Detect which cell encompasses the target text, then output its [x, y] center coordinate. 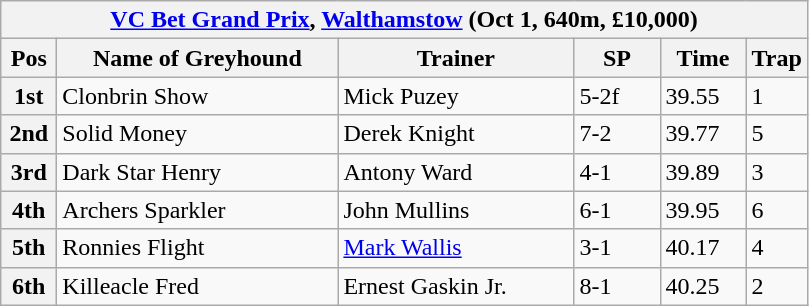
4-1 [617, 172]
Name of Greyhound [198, 58]
40.25 [703, 286]
39.77 [703, 134]
4 [776, 248]
Killeacle Fred [198, 286]
39.55 [703, 96]
Time [703, 58]
6 [776, 210]
Clonbrin Show [198, 96]
Mick Puzey [456, 96]
40.17 [703, 248]
VC Bet Grand Prix, Walthamstow (Oct 1, 640m, £10,000) [404, 20]
7-2 [617, 134]
4th [29, 210]
39.89 [703, 172]
5 [776, 134]
Trainer [456, 58]
Ronnies Flight [198, 248]
Mark Wallis [456, 248]
2nd [29, 134]
Dark Star Henry [198, 172]
6th [29, 286]
SP [617, 58]
Derek Knight [456, 134]
1st [29, 96]
8-1 [617, 286]
5th [29, 248]
5-2f [617, 96]
Ernest Gaskin Jr. [456, 286]
3-1 [617, 248]
Solid Money [198, 134]
Archers Sparkler [198, 210]
Pos [29, 58]
Antony Ward [456, 172]
1 [776, 96]
Trap [776, 58]
6-1 [617, 210]
John Mullins [456, 210]
2 [776, 286]
3rd [29, 172]
3 [776, 172]
39.95 [703, 210]
